Identify which cell holds the provided text, then report its [X, Y] central coordinate. 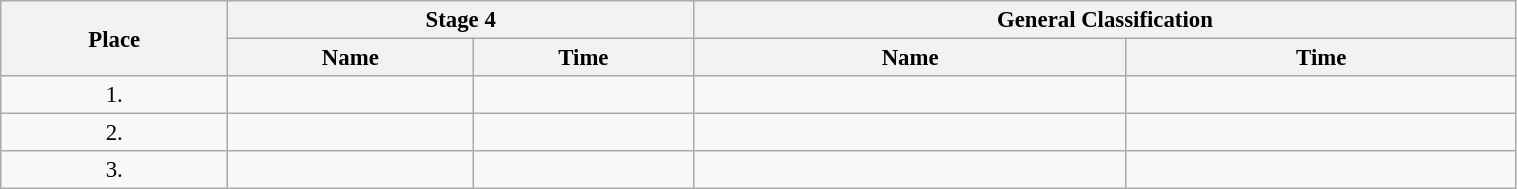
2. [114, 133]
1. [114, 95]
General Classification [1105, 20]
Stage 4 [461, 20]
Place [114, 38]
3. [114, 170]
